Scan for the cell matching the given text and deliver its (X, Y) coordinate at center. 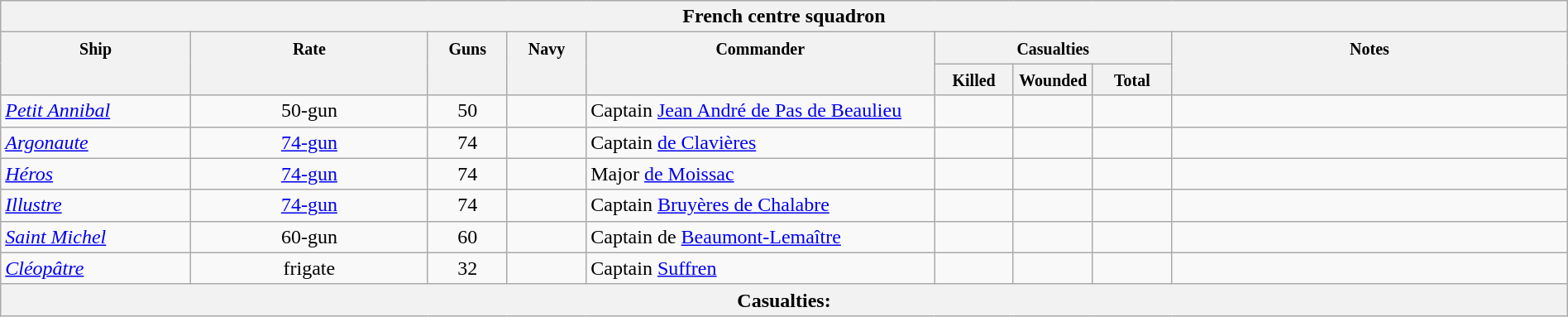
Captain de Clavières (761, 142)
Petit Annibal (96, 111)
Rate (309, 64)
Casualties (1054, 48)
Major de Moissac (761, 174)
Illustre (96, 205)
Killed (974, 79)
Saint Michel (96, 237)
frigate (309, 268)
Ship (96, 64)
Argonaute (96, 142)
Casualties: (784, 300)
Wounded (1053, 79)
Total (1132, 79)
Navy (547, 64)
Captain Jean André de Pas de Beaulieu (761, 111)
Captain de Beaumont-Lemaître (761, 237)
Captain Suffren (761, 268)
Notes (1370, 64)
60 (467, 237)
Commander (761, 64)
60-gun (309, 237)
Cléopâtre (96, 268)
Guns (467, 64)
50-gun (309, 111)
Héros (96, 174)
32 (467, 268)
French centre squadron (784, 17)
Captain Bruyères de Chalabre (761, 205)
50 (467, 111)
